Extract the (x, y) coordinate from the center of the cell holding the provided text.  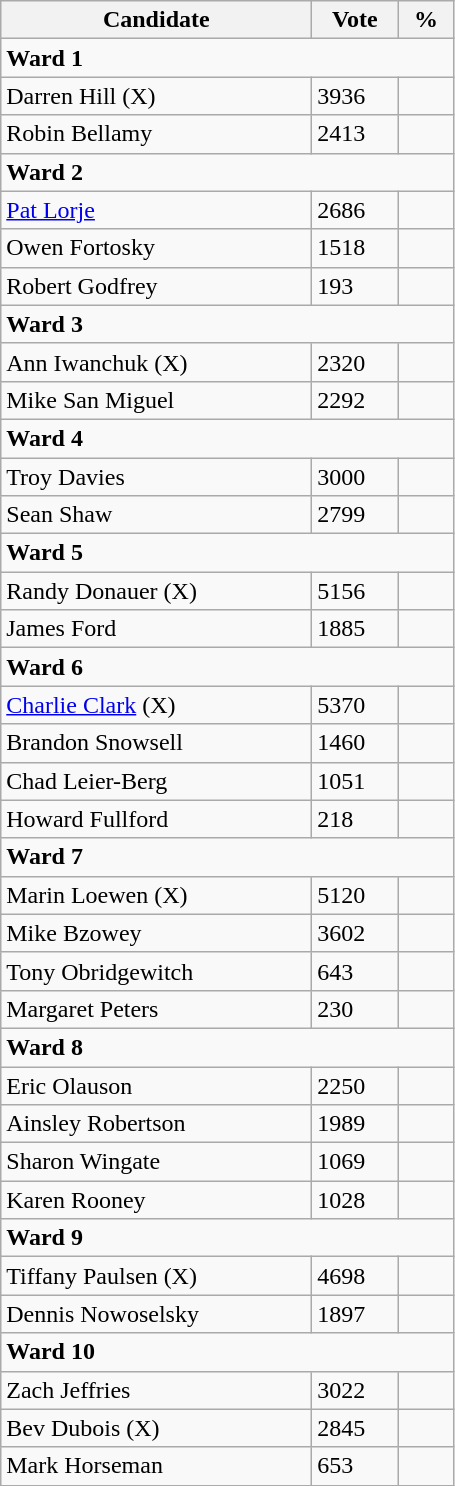
Randy Donauer (X) (156, 591)
Bev Dubois (X) (156, 1428)
2413 (355, 134)
230 (355, 1009)
Howard Fullford (156, 819)
1460 (355, 743)
218 (355, 819)
3602 (355, 933)
Chad Leier-Berg (156, 781)
Ward 8 (228, 1047)
Ward 1 (228, 58)
James Ford (156, 629)
1069 (355, 1162)
Zach Jeffries (156, 1390)
1051 (355, 781)
Ward 7 (228, 857)
2320 (355, 362)
Robert Godfrey (156, 286)
2250 (355, 1085)
Ward 3 (228, 324)
2292 (355, 400)
1897 (355, 1314)
Dennis Nowoselsky (156, 1314)
Charlie Clark (X) (156, 705)
Mike Bzowey (156, 933)
Ann Iwanchuk (X) (156, 362)
193 (355, 286)
Karen Rooney (156, 1200)
1885 (355, 629)
Brandon Snowsell (156, 743)
5120 (355, 895)
4698 (355, 1276)
643 (355, 971)
Pat Lorje (156, 210)
3936 (355, 96)
1518 (355, 248)
Ainsley Robertson (156, 1124)
Mark Horseman (156, 1466)
% (426, 20)
3000 (355, 477)
Ward 2 (228, 172)
2686 (355, 210)
Tiffany Paulsen (X) (156, 1276)
Robin Bellamy (156, 134)
Sharon Wingate (156, 1162)
Ward 10 (228, 1352)
Ward 6 (228, 667)
3022 (355, 1390)
Eric Olauson (156, 1085)
Marin Loewen (X) (156, 895)
Vote (355, 20)
Owen Fortosky (156, 248)
Troy Davies (156, 477)
5156 (355, 591)
Ward 5 (228, 553)
Sean Shaw (156, 515)
1028 (355, 1200)
653 (355, 1466)
Candidate (156, 20)
Ward 9 (228, 1238)
Ward 4 (228, 438)
5370 (355, 705)
2799 (355, 515)
Margaret Peters (156, 1009)
Tony Obridgewitch (156, 971)
Mike San Miguel (156, 400)
Darren Hill (X) (156, 96)
1989 (355, 1124)
2845 (355, 1428)
